Locate the cell with the specified text and output its [X, Y] center coordinate. 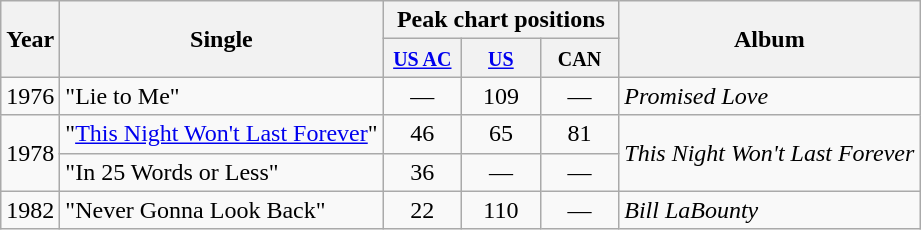
Album [770, 39]
"Lie to Me" [222, 96]
1976 [30, 96]
"This Night Won't Last Forever" [222, 134]
US AC [422, 58]
Single [222, 39]
Bill LaBounty [770, 210]
"In 25 Words or Less" [222, 172]
1982 [30, 210]
Peak chart positions [501, 20]
This Night Won't Last Forever [770, 153]
22 [422, 210]
US [502, 58]
"Never Gonna Look Back" [222, 210]
CAN [580, 58]
109 [502, 96]
46 [422, 134]
Year [30, 39]
Promised Love [770, 96]
81 [580, 134]
65 [502, 134]
110 [502, 210]
1978 [30, 153]
36 [422, 172]
